Return the (X, Y) coordinate for the center point of the cell that contains the specified text.  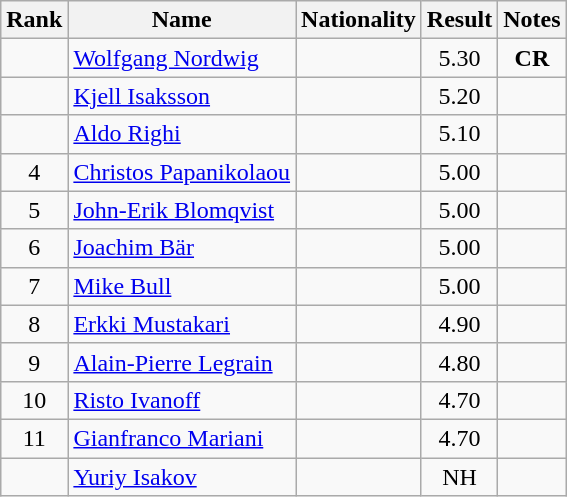
5.20 (459, 96)
Nationality (359, 20)
6 (34, 248)
Gianfranco Mariani (182, 438)
4 (34, 172)
Christos Papanikolaou (182, 172)
5.30 (459, 58)
8 (34, 324)
4.90 (459, 324)
CR (532, 58)
10 (34, 400)
Erkki Mustakari (182, 324)
Risto Ivanoff (182, 400)
Yuriy Isakov (182, 477)
5.10 (459, 134)
7 (34, 286)
Kjell Isaksson (182, 96)
9 (34, 362)
5 (34, 210)
John-Erik Blomqvist (182, 210)
Alain-Pierre Legrain (182, 362)
11 (34, 438)
Result (459, 20)
Joachim Bär (182, 248)
Mike Bull (182, 286)
Rank (34, 20)
Aldo Righi (182, 134)
Name (182, 20)
Notes (532, 20)
NH (459, 477)
4.80 (459, 362)
Wolfgang Nordwig (182, 58)
